Determine the [X, Y] coordinate at the center of the cell enclosing the given text.  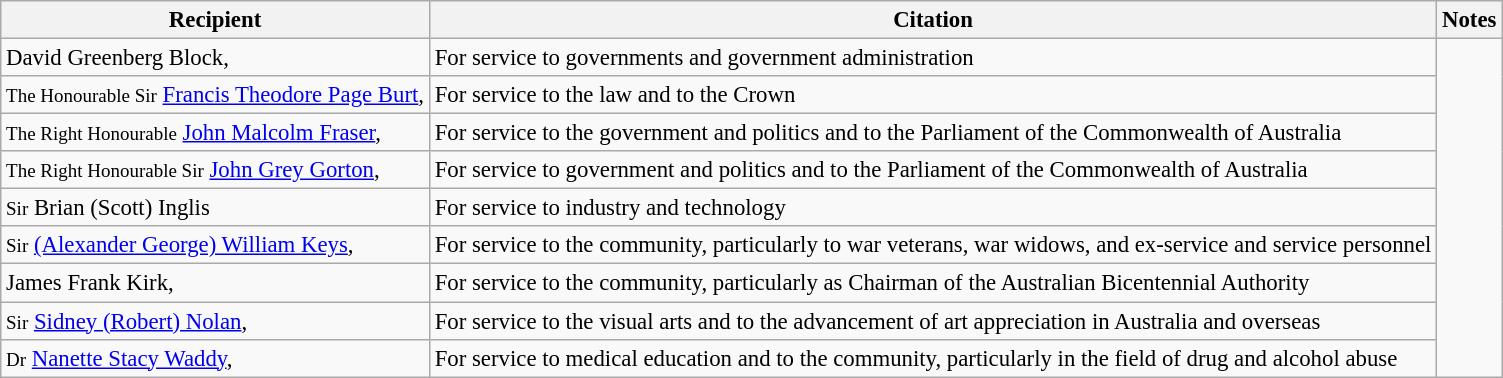
James Frank Kirk, [216, 283]
For service to the visual arts and to the advancement of art appreciation in Australia and overseas [932, 321]
Sir (Alexander George) William Keys, [216, 245]
The Right Honourable Sir John Grey Gorton, [216, 170]
David Greenberg Block, [216, 58]
For service to governments and government administration [932, 58]
For service to the law and to the Crown [932, 95]
For service to the community, particularly to war veterans, war widows, and ex-service and service personnel [932, 245]
Citation [932, 20]
Notes [1470, 20]
For service to medical education and to the community, particularly in the field of drug and alcohol abuse [932, 358]
For service to industry and technology [932, 208]
Dr Nanette Stacy Waddy, [216, 358]
For service to the government and politics and to the Parliament of the Commonwealth of Australia [932, 133]
The Right Honourable John Malcolm Fraser, [216, 133]
The Honourable Sir Francis Theodore Page Burt, [216, 95]
Recipient [216, 20]
For service to the community, particularly as Chairman of the Australian Bicentennial Authority [932, 283]
For service to government and politics and to the Parliament of the Commonwealth of Australia [932, 170]
Sir Brian (Scott) Inglis [216, 208]
Sir Sidney (Robert) Nolan, [216, 321]
